Capture the cell that displays the provided text and extract its (x, y) central coordinate. 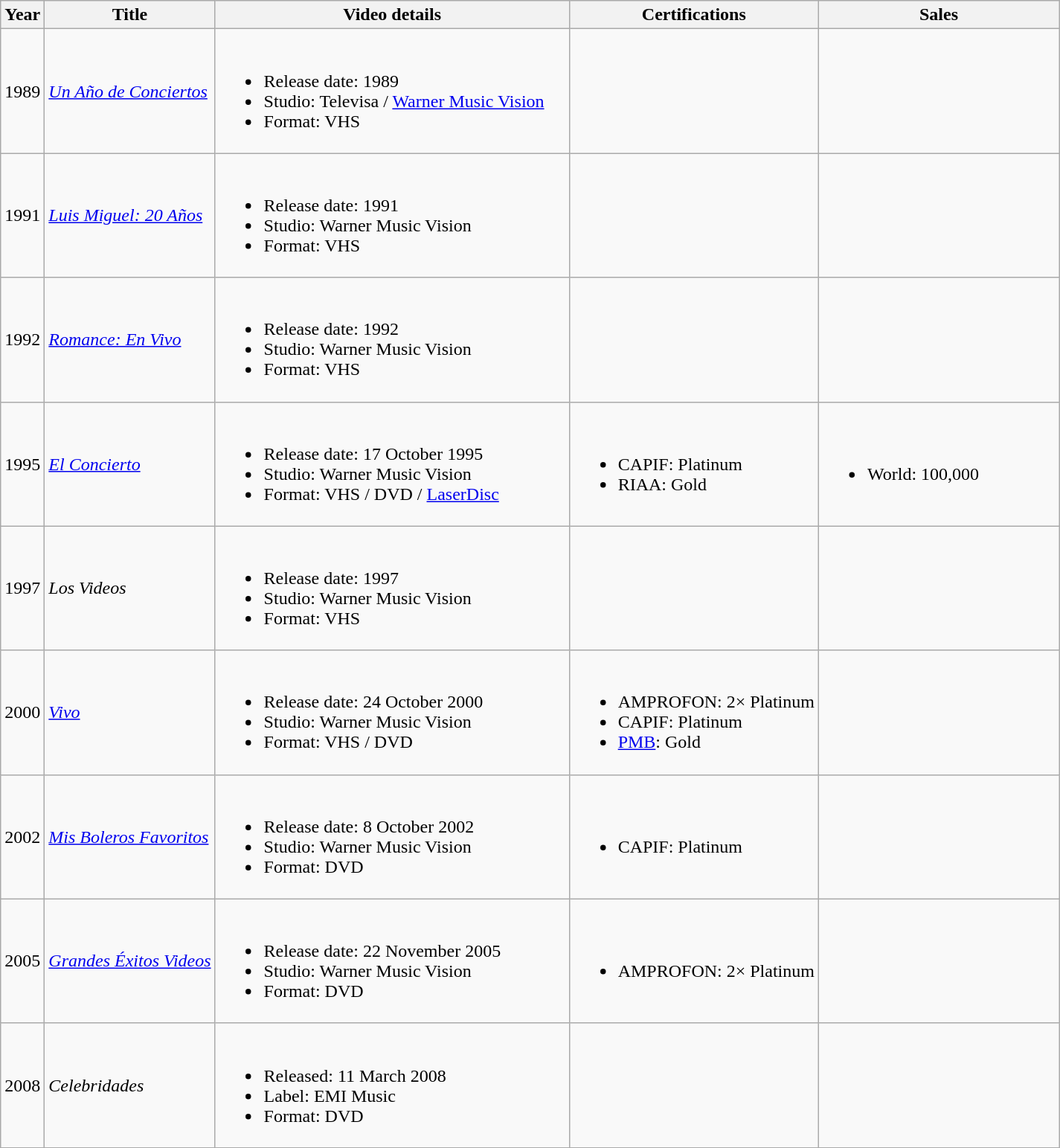
World: 100,000 (939, 464)
Release date: 22 November 2005Studio: Warner Music VisionFormat: DVD (392, 961)
Release date: 24 October 2000Studio: Warner Music VisionFormat: VHS / DVD (392, 713)
Release date: 1989Studio: Televisa / Warner Music VisionFormat: VHS (392, 91)
Video details (392, 15)
Year (22, 15)
1989 (22, 91)
Sales (939, 15)
Certifications (693, 15)
Vivo (129, 713)
AMPROFON: 2× PlatinumCAPIF: PlatinumPMB: Gold (693, 713)
Mis Boleros Favoritos (129, 836)
AMPROFON: 2× Platinum (693, 961)
Luis Miguel: 20 Años (129, 216)
Released: 11 March 2008Label: EMI MusicFormat: DVD (392, 1085)
Title (129, 15)
2002 (22, 836)
1997 (22, 588)
Release date: 1991Studio: Warner Music VisionFormat: VHS (392, 216)
CAPIF: PlatinumRIAA: Gold (693, 464)
Release date: 1997Studio: Warner Music VisionFormat: VHS (392, 588)
2008 (22, 1085)
1992 (22, 339)
Grandes Éxitos Videos (129, 961)
2000 (22, 713)
1991 (22, 216)
Release date: 1992Studio: Warner Music VisionFormat: VHS (392, 339)
Release date: 8 October 2002Studio: Warner Music VisionFormat: DVD (392, 836)
2005 (22, 961)
El Concierto (129, 464)
Un Año de Conciertos (129, 91)
Celebridades (129, 1085)
Release date: 17 October 1995Studio: Warner Music VisionFormat: VHS / DVD / LaserDisc (392, 464)
Los Videos (129, 588)
CAPIF: Platinum (693, 836)
Romance: En Vivo (129, 339)
1995 (22, 464)
